Search for the cell housing the specified text and yield its (X, Y) center coordinate. 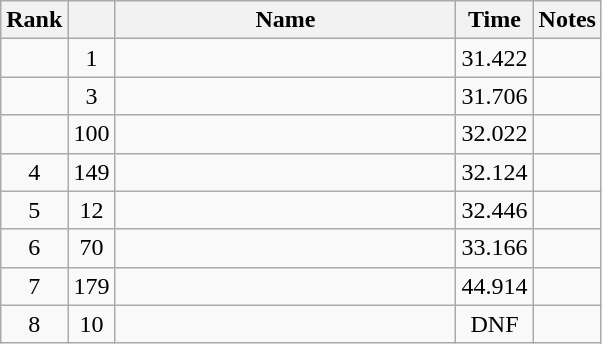
Rank (34, 20)
3 (92, 96)
32.022 (494, 134)
5 (34, 210)
44.914 (494, 286)
10 (92, 324)
1 (92, 58)
31.422 (494, 58)
33.166 (494, 248)
Name (286, 20)
6 (34, 248)
100 (92, 134)
179 (92, 286)
Time (494, 20)
12 (92, 210)
8 (34, 324)
7 (34, 286)
149 (92, 172)
31.706 (494, 96)
4 (34, 172)
Notes (567, 20)
32.124 (494, 172)
70 (92, 248)
DNF (494, 324)
32.446 (494, 210)
